For the text-containing cell, return its midpoint in [x, y] coordinate format. 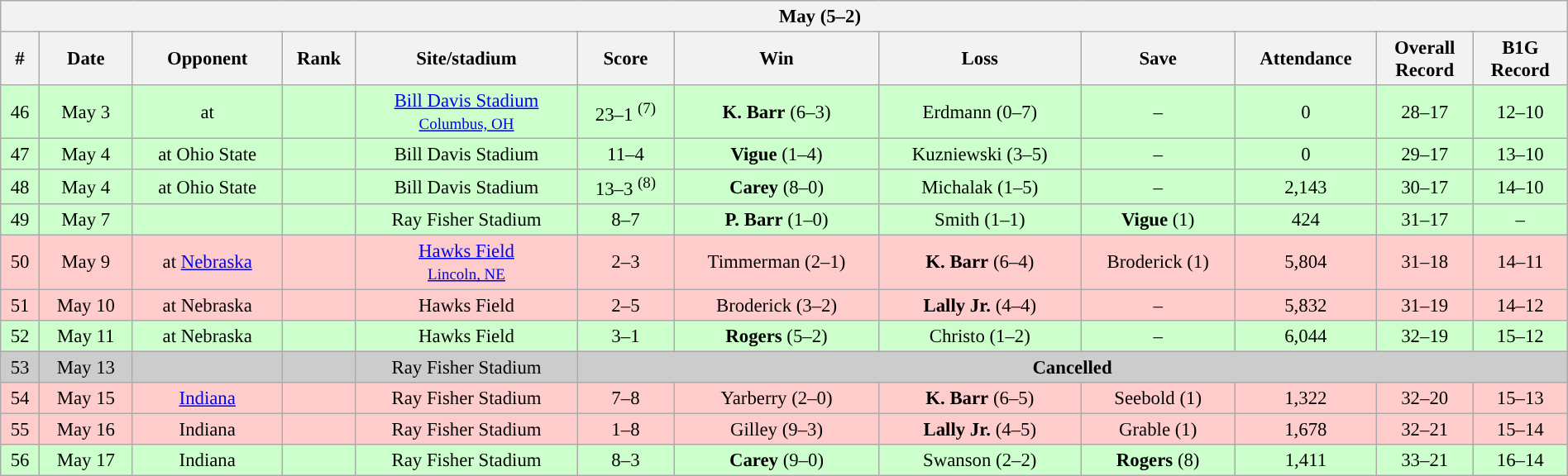
1–8 [625, 429]
56 [20, 459]
31–19 [1424, 305]
31–18 [1424, 263]
6,044 [1306, 336]
Rogers (8) [1158, 459]
424 [1306, 220]
Loss [980, 58]
K. Barr (6–5) [980, 397]
5,804 [1306, 263]
15–12 [1520, 336]
OverallRecord [1424, 58]
50 [20, 263]
Broderick (3–2) [777, 305]
Carey (8–0) [777, 187]
16–14 [1520, 459]
55 [20, 429]
Christo (1–2) [980, 336]
30–17 [1424, 187]
15–13 [1520, 397]
2–3 [625, 263]
2,143 [1306, 187]
K. Barr (6–4) [980, 263]
3–1 [625, 336]
May 10 [86, 305]
14–10 [1520, 187]
May 17 [86, 459]
Vigue (1) [1158, 220]
Site/stadium [466, 58]
Hawks FieldLincoln, NE [466, 263]
2–5 [625, 305]
32–21 [1424, 429]
47 [20, 155]
8–7 [625, 220]
1,411 [1306, 459]
Score [625, 58]
May 15 [86, 397]
Rogers (5–2) [777, 336]
46 [20, 112]
48 [20, 187]
May 13 [86, 367]
Timmerman (2–1) [777, 263]
K. Barr (6–3) [777, 112]
52 [20, 336]
7–8 [625, 397]
53 [20, 367]
P. Barr (1–0) [777, 220]
Save [1158, 58]
Erdmann (0–7) [980, 112]
1,678 [1306, 429]
B1GRecord [1520, 58]
Yarberry (2–0) [777, 397]
Grable (1) [1158, 429]
11–4 [625, 155]
Lally Jr. (4–5) [980, 429]
Win [777, 58]
# [20, 58]
Vigue (1–4) [777, 155]
29–17 [1424, 155]
Swanson (2–2) [980, 459]
12–10 [1520, 112]
15–14 [1520, 429]
May 11 [86, 336]
49 [20, 220]
Gilley (9–3) [777, 429]
32–20 [1424, 397]
Michalak (1–5) [980, 187]
Broderick (1) [1158, 263]
Opponent [207, 58]
Kuzniewski (3–5) [980, 155]
23–1 (7) [625, 112]
May 9 [86, 263]
Lally Jr. (4–4) [980, 305]
May 3 [86, 112]
13–3 (8) [625, 187]
Attendance [1306, 58]
51 [20, 305]
8–3 [625, 459]
14–12 [1520, 305]
1,322 [1306, 397]
Smith (1–1) [980, 220]
33–21 [1424, 459]
14–11 [1520, 263]
Date [86, 58]
31–17 [1424, 220]
May 7 [86, 220]
Cancelled [1072, 367]
May 16 [86, 429]
at [207, 112]
Rank [319, 58]
13–10 [1520, 155]
May (5–2) [784, 17]
32–19 [1424, 336]
54 [20, 397]
Carey (9–0) [777, 459]
5,832 [1306, 305]
Seebold (1) [1158, 397]
Bill Davis StadiumColumbus, OH [466, 112]
28–17 [1424, 112]
